Return the [X, Y] coordinate for the center point of the cell that contains the specified text.  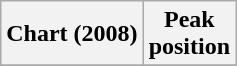
Peak position [189, 34]
Chart (2008) [72, 34]
